Identify which cell holds the provided text, then report its [X, Y] central coordinate. 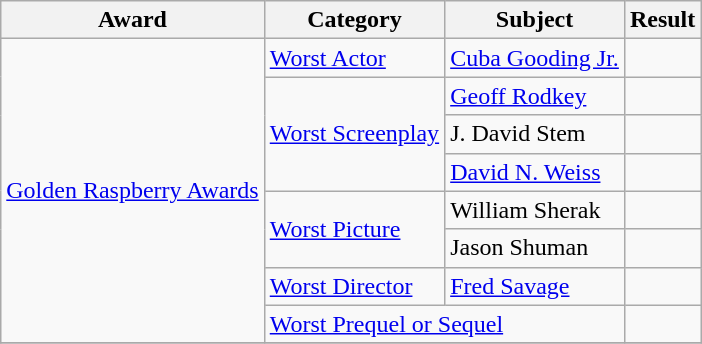
Worst Actor [354, 58]
Award [132, 20]
William Sherak [535, 210]
Subject [535, 20]
J. David Stem [535, 134]
David N. Weiss [535, 172]
Worst Picture [354, 229]
Worst Prequel or Sequel [444, 324]
Result [662, 20]
Jason Shuman [535, 248]
Golden Raspberry Awards [132, 191]
Fred Savage [535, 286]
Category [354, 20]
Cuba Gooding Jr. [535, 58]
Geoff Rodkey [535, 96]
Worst Screenplay [354, 134]
Worst Director [354, 286]
